For the text-containing cell, return its midpoint in (x, y) coordinate format. 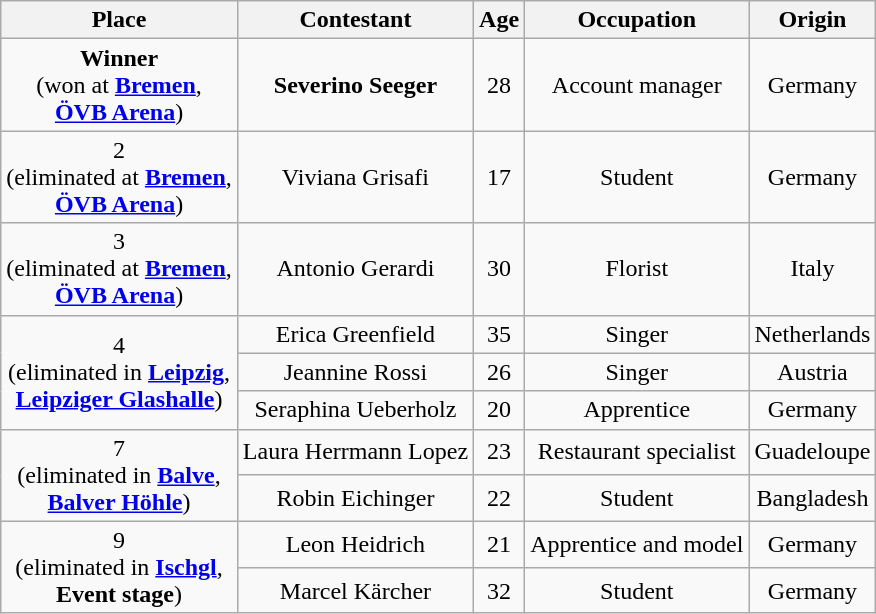
Origin (812, 20)
9 (eliminated in Ischgl, Event stage) (120, 567)
2 (eliminated at Bremen, ÖVB Arena) (120, 177)
Apprentice and model (637, 544)
Severino Seeger (355, 85)
Laura Herrmann Lopez (355, 452)
Erica Greenfield (355, 334)
Jeannine Rossi (355, 372)
Netherlands (812, 334)
21 (500, 544)
Place (120, 20)
Contestant (355, 20)
3 (eliminated at Bremen, ÖVB Arena) (120, 269)
7 (eliminated in Balve, Balver Höhle) (120, 475)
Apprentice (637, 410)
Leon Heidrich (355, 544)
4 (eliminated in Leipzig, Leipziger Glashalle) (120, 372)
Marcel Kärcher (355, 590)
26 (500, 372)
Florist (637, 269)
Robin Eichinger (355, 498)
28 (500, 85)
Italy (812, 269)
Restaurant specialist (637, 452)
Seraphina Ueberholz (355, 410)
30 (500, 269)
35 (500, 334)
Guadeloupe (812, 452)
Winner (won at Bremen, ÖVB Arena) (120, 85)
Viviana Grisafi (355, 177)
20 (500, 410)
Austria (812, 372)
22 (500, 498)
Age (500, 20)
32 (500, 590)
Occupation (637, 20)
Bangladesh (812, 498)
Account manager (637, 85)
Antonio Gerardi (355, 269)
17 (500, 177)
23 (500, 452)
